From the cell containing the given text, extract its center point as (x, y) coordinate. 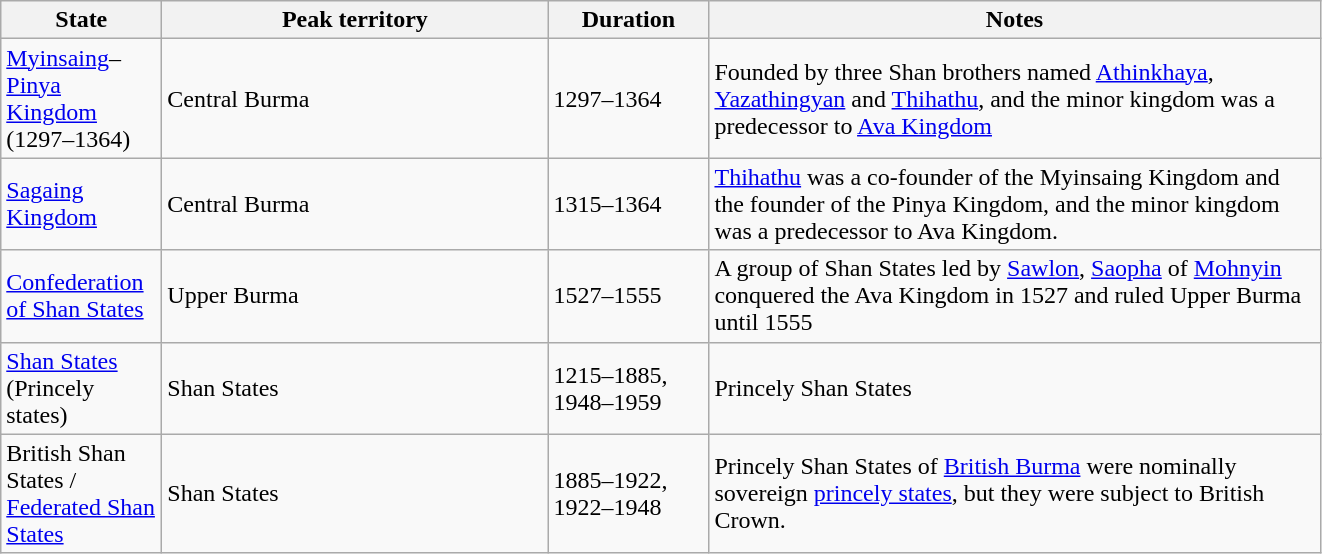
Sagaing Kingdom (82, 204)
State (82, 20)
Peak territory (355, 20)
Confederation of Shan States (82, 296)
A group of Shan States led by Sawlon, Saopha of Mohnyin conquered the Ava Kingdom in 1527 and ruled Upper Burma until 1555 (1014, 296)
1527–1555 (628, 296)
Upper Burma (355, 296)
1315–1364 (628, 204)
Duration (628, 20)
Founded by three Shan brothers named Athinkhaya, Yazathingyan and Thihathu, and the minor kingdom was a predecessor to Ava Kingdom (1014, 98)
1215–1885, 1948–1959 (628, 388)
Princely Shan States of British Burma were nominally sovereign princely states, but they were subject to British Crown. (1014, 494)
1885–1922, 1922–1948 (628, 494)
Thihathu was a co-founder of the Myinsaing Kingdom and the founder of the Pinya Kingdom, and the minor kingdom was a predecessor to Ava Kingdom. (1014, 204)
1297–1364 (628, 98)
British Shan States / Federated Shan States (82, 494)
Shan States (Princely states) (82, 388)
Notes (1014, 20)
Princely Shan States (1014, 388)
Myinsaing–Pinya Kingdom (1297–1364) (82, 98)
